Return the [x, y] coordinate for the center point of the cell that contains the specified text.  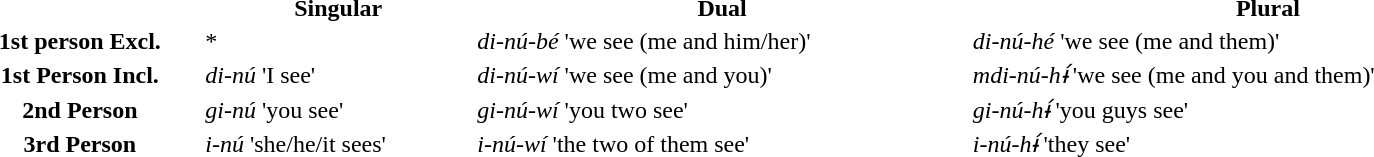
di-nú-bé 'we see (me and him/her)' [722, 41]
di-nú-wí 'we see (me and you)' [722, 75]
di-nú 'I see' [338, 75]
* [338, 41]
gi-nú 'you see' [338, 110]
gi-nú-wí 'you two see' [722, 110]
